Pinpoint the cell where the given text exists, returning its [x, y] midpoint coordinate. 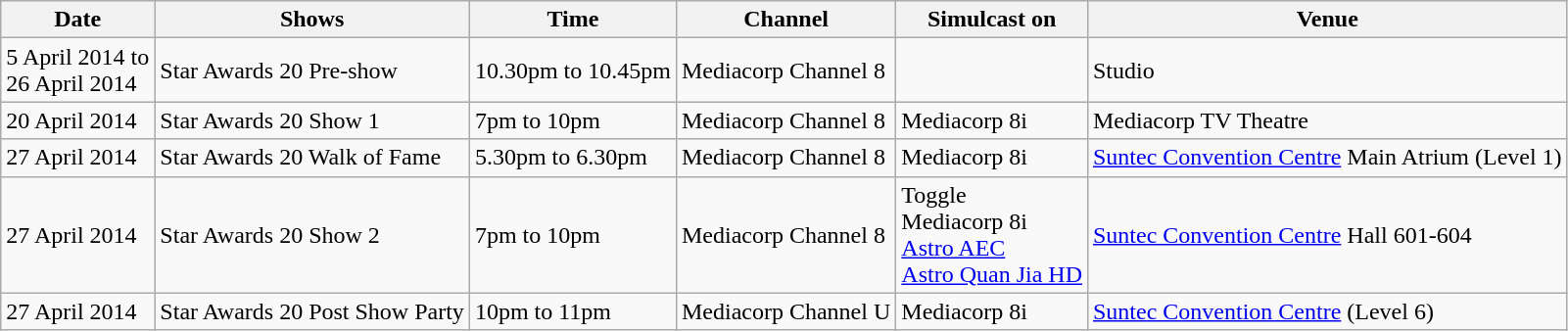
Mediacorp Channel U [785, 311]
Shows [312, 20]
Venue [1327, 20]
Star Awards 20 Pre-show [312, 71]
Mediacorp TV Theatre [1327, 120]
5.30pm to 6.30pm [572, 158]
Star Awards 20 Post Show Party [312, 311]
Star Awards 20 Show 1 [312, 120]
Date [78, 20]
20 April 2014 [78, 120]
10pm to 11pm [572, 311]
10.30pm to 10.45pm [572, 71]
Suntec Convention Centre Main Atrium (Level 1) [1327, 158]
Studio [1327, 71]
Star Awards 20 Show 2 [312, 235]
5 April 2014 to 26 April 2014 [78, 71]
Suntec Convention Centre (Level 6) [1327, 311]
Star Awards 20 Walk of Fame [312, 158]
ToggleMediacorp 8i Astro AEC Astro Quan Jia HD [992, 235]
Suntec Convention Centre Hall 601-604 [1327, 235]
Time [572, 20]
Channel [785, 20]
Simulcast on [992, 20]
